Find where the given text appears and provide that cell's center as (x, y) coordinate. 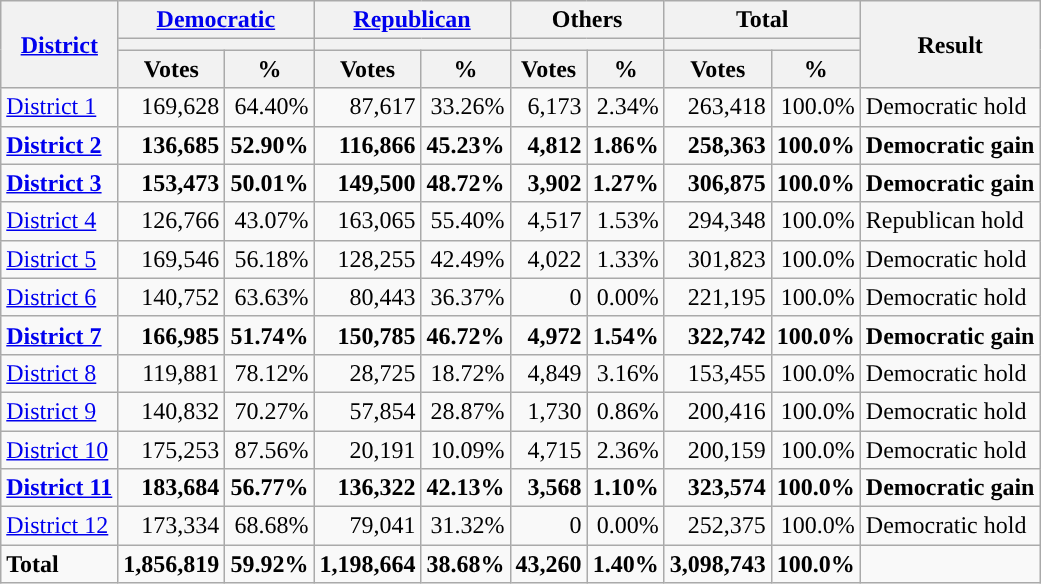
1,198,664 (368, 564)
150,785 (368, 335)
50.01% (270, 183)
258,363 (718, 145)
District (60, 44)
56.77% (270, 488)
3,902 (548, 183)
District 12 (60, 526)
3.16% (626, 373)
51.74% (270, 335)
28.87% (466, 411)
78.12% (270, 373)
1,730 (548, 411)
4,849 (548, 373)
322,742 (718, 335)
323,574 (718, 488)
1.54% (626, 335)
10.09% (466, 449)
59.92% (270, 564)
20,191 (368, 449)
252,375 (718, 526)
169,546 (172, 259)
31.32% (466, 526)
2.36% (626, 449)
87,617 (368, 107)
56.18% (270, 259)
1.86% (626, 145)
126,766 (172, 221)
District 7 (60, 335)
District 4 (60, 221)
200,416 (718, 411)
136,685 (172, 145)
4,972 (548, 335)
48.72% (466, 183)
173,334 (172, 526)
200,159 (718, 449)
116,866 (368, 145)
2.34% (626, 107)
6,173 (548, 107)
District 8 (60, 373)
4,022 (548, 259)
153,455 (718, 373)
57,854 (368, 411)
33.26% (466, 107)
46.72% (466, 335)
36.37% (466, 297)
68.68% (270, 526)
306,875 (718, 183)
64.40% (270, 107)
55.40% (466, 221)
140,832 (172, 411)
District 9 (60, 411)
149,500 (368, 183)
4,812 (548, 145)
Others (587, 20)
38.68% (466, 564)
52.90% (270, 145)
163,065 (368, 221)
Democratic (216, 20)
28,725 (368, 373)
79,041 (368, 526)
153,473 (172, 183)
45.23% (466, 145)
Result (950, 44)
43.07% (270, 221)
18.72% (466, 373)
63.63% (270, 297)
183,684 (172, 488)
43,260 (548, 564)
42.13% (466, 488)
District 6 (60, 297)
1,856,819 (172, 564)
166,985 (172, 335)
District 5 (60, 259)
80,443 (368, 297)
301,823 (718, 259)
0.86% (626, 411)
1.10% (626, 488)
294,348 (718, 221)
District 1 (60, 107)
District 10 (60, 449)
70.27% (270, 411)
Republican hold (950, 221)
4,715 (548, 449)
128,255 (368, 259)
1.27% (626, 183)
District 2 (60, 145)
District 3 (60, 183)
263,418 (718, 107)
221,195 (718, 297)
87.56% (270, 449)
175,253 (172, 449)
1.33% (626, 259)
4,517 (548, 221)
140,752 (172, 297)
119,881 (172, 373)
1.40% (626, 564)
42.49% (466, 259)
3,568 (548, 488)
3,098,743 (718, 564)
1.53% (626, 221)
District 11 (60, 488)
169,628 (172, 107)
Republican (412, 20)
136,322 (368, 488)
